Output the [X, Y] coordinate of the center of the cell containing the given text.  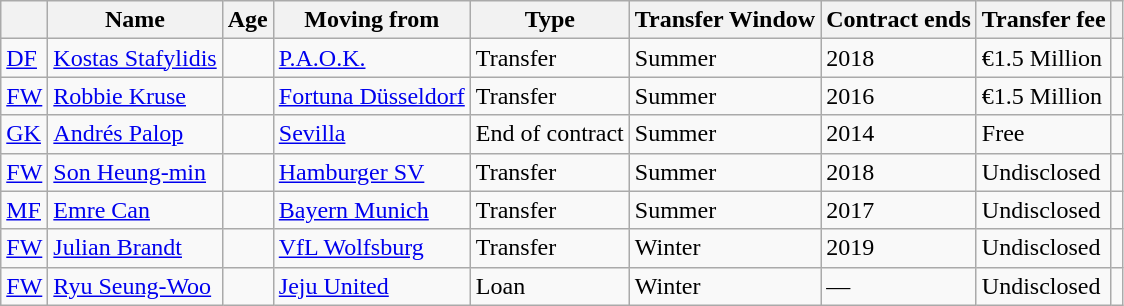
Julian Brandt [135, 248]
Ryu Seung-Woo [135, 286]
Moving from [372, 20]
Robbie Kruse [135, 96]
Name [135, 20]
GK [24, 134]
Transfer Window [724, 20]
P.A.O.K. [372, 58]
DF [24, 58]
2016 [899, 96]
Son Heung-min [135, 172]
Emre Can [135, 210]
— [899, 286]
Type [550, 20]
Free [1044, 134]
2019 [899, 248]
Sevilla [372, 134]
Bayern Munich [372, 210]
Loan [550, 286]
Hamburger SV [372, 172]
Transfer fee [1044, 20]
Age [248, 20]
Andrés Palop [135, 134]
End of contract [550, 134]
Contract ends [899, 20]
2017 [899, 210]
Fortuna Düsseldorf [372, 96]
VfL Wolfsburg [372, 248]
2014 [899, 134]
MF [24, 210]
Kostas Stafylidis [135, 58]
Jeju United [372, 286]
